Pinpoint the cell where the given text exists, returning its [x, y] midpoint coordinate. 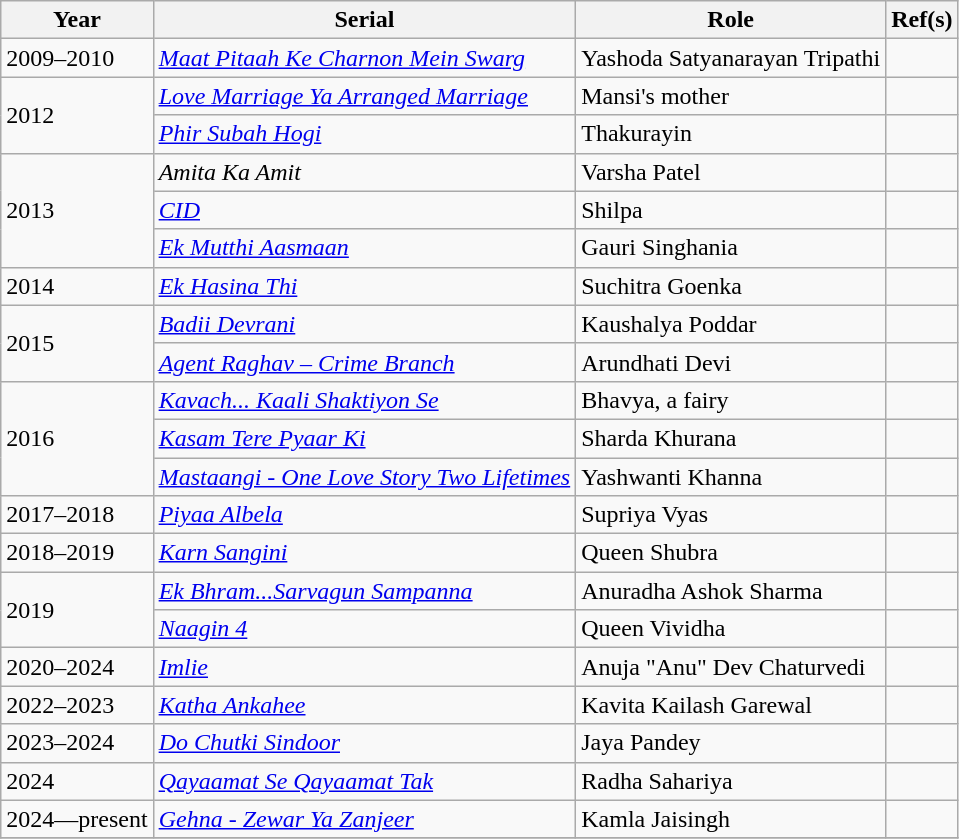
Qayaamat Se Qayaamat Tak [364, 781]
2020–2024 [77, 667]
2024—present [77, 819]
Naagin 4 [364, 629]
2013 [77, 210]
2014 [77, 286]
Serial [364, 20]
Badii Devrani [364, 324]
Yashwanti Khanna [731, 477]
Maat Pitaah Ke Charnon Mein Swarg [364, 58]
Kamla Jaisingh [731, 819]
Ref(s) [922, 20]
Year [77, 20]
Kavita Kailash Garewal [731, 705]
Kaushalya Poddar [731, 324]
Anuja "Anu" Dev Chaturvedi [731, 667]
Queen Vividha [731, 629]
Suchitra Goenka [731, 286]
Ek Mutthi Aasmaan [364, 248]
Shilpa [731, 210]
2022–2023 [77, 705]
Sharda Khurana [731, 438]
2024 [77, 781]
Gehna - Zewar Ya Zanjeer [364, 819]
Varsha Patel [731, 172]
2017–2018 [77, 515]
CID [364, 210]
Thakurayin [731, 134]
Katha Ankahee [364, 705]
Arundhati Devi [731, 362]
Karn Sangini [364, 553]
Role [731, 20]
2009–2010 [77, 58]
2019 [77, 610]
2016 [77, 438]
Do Chutki Sindoor [364, 743]
Piyaa Albela [364, 515]
Love Marriage Ya Arranged Marriage [364, 96]
Supriya Vyas [731, 515]
Gauri Singhania [731, 248]
Mansi's mother [731, 96]
Mastaangi - One Love Story Two Lifetimes [364, 477]
Anuradha Ashok Sharma [731, 591]
Kasam Tere Pyaar Ki [364, 438]
Amita Ka Amit [364, 172]
2023–2024 [77, 743]
Ek Hasina Thi [364, 286]
Agent Raghav – Crime Branch [364, 362]
Yashoda Satyanarayan Tripathi [731, 58]
Queen Shubra [731, 553]
Jaya Pandey [731, 743]
Imlie [364, 667]
Radha Sahariya [731, 781]
Ek Bhram...Sarvagun Sampanna [364, 591]
Phir Subah Hogi [364, 134]
2012 [77, 115]
Kavach... Kaali Shaktiyon Se [364, 400]
Bhavya, a fairy [731, 400]
2018–2019 [77, 553]
2015 [77, 343]
